Locate the cell with the specified text and output its (X, Y) center coordinate. 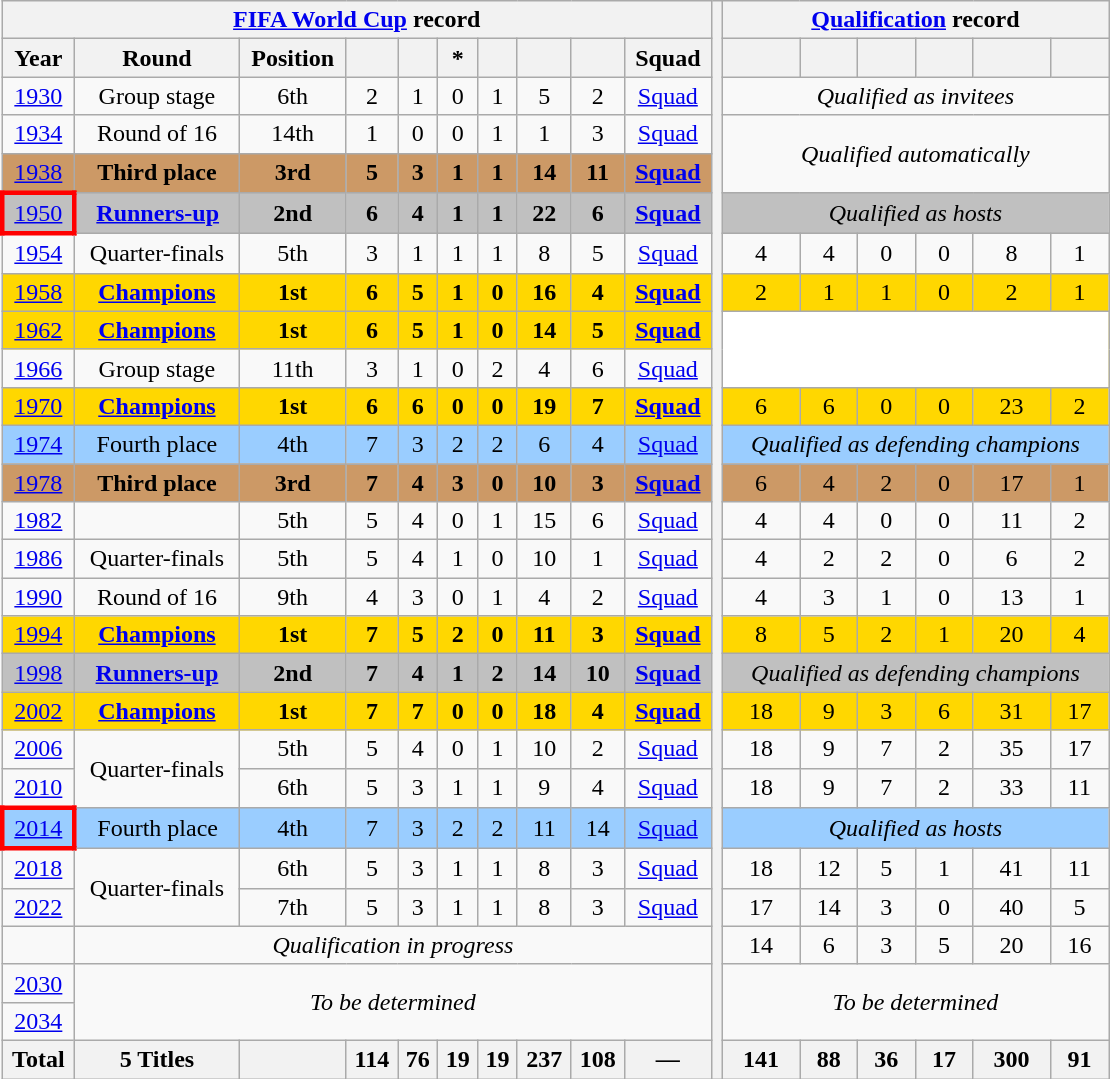
5 Titles (156, 1059)
Round (156, 58)
2014 (38, 828)
2034 (38, 1021)
41 (1012, 869)
23 (1012, 406)
1950 (38, 214)
1998 (38, 673)
1930 (38, 96)
35 (1012, 749)
1958 (38, 292)
15 (544, 521)
Qualification record (915, 20)
Qualification in progress (392, 945)
Year (38, 58)
141 (760, 1059)
2018 (38, 869)
2006 (38, 749)
2002 (38, 711)
76 (418, 1059)
1954 (38, 254)
Qualified as invitees (915, 96)
14th (292, 134)
1966 (38, 368)
1986 (38, 559)
* (458, 58)
13 (1012, 597)
300 (1012, 1059)
1970 (38, 406)
1934 (38, 134)
108 (598, 1059)
2010 (38, 788)
1962 (38, 330)
33 (1012, 788)
31 (1012, 711)
114 (372, 1059)
— (668, 1059)
1974 (38, 444)
40 (1012, 907)
2022 (38, 907)
91 (1079, 1059)
1938 (38, 173)
36 (886, 1059)
FIFA World Cup record (356, 20)
9th (292, 597)
1994 (38, 635)
11th (292, 368)
Total (38, 1059)
1978 (38, 483)
22 (544, 214)
2030 (38, 983)
Qualified automatically (915, 154)
Position (292, 58)
237 (544, 1059)
12 (829, 869)
1990 (38, 597)
7th (292, 907)
88 (829, 1059)
1982 (38, 521)
